Output the [x, y] coordinate of the center of the cell containing the given text.  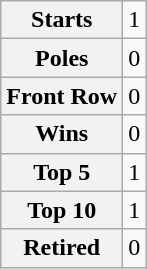
Top 10 [62, 210]
Poles [62, 58]
Starts [62, 20]
Front Row [62, 96]
Retired [62, 248]
Top 5 [62, 172]
Wins [62, 134]
